Capture the cell that displays the provided text and extract its [X, Y] central coordinate. 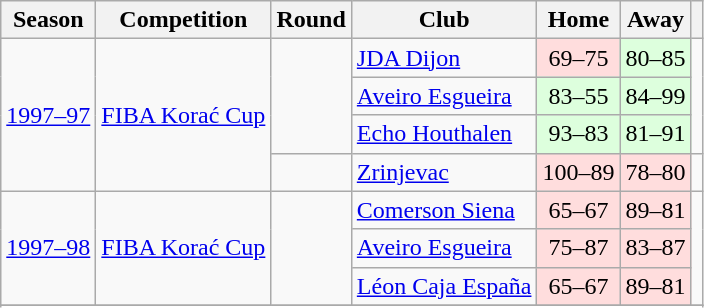
Echo Houthalen [444, 134]
JDA Dijon [444, 58]
80–85 [656, 58]
93–83 [578, 134]
Round [311, 20]
Competition [184, 20]
Home [578, 20]
75–87 [578, 248]
Comerson Siena [444, 210]
100–89 [578, 172]
81–91 [656, 134]
1997–97 [48, 115]
84–99 [656, 96]
1997–98 [48, 248]
78–80 [656, 172]
83–87 [656, 248]
Club [444, 20]
83–55 [578, 96]
Zrinjevac [444, 172]
Away [656, 20]
69–75 [578, 58]
Season [48, 20]
Léon Caja España [444, 286]
